Return (x, y) of the center of cell containing provided text 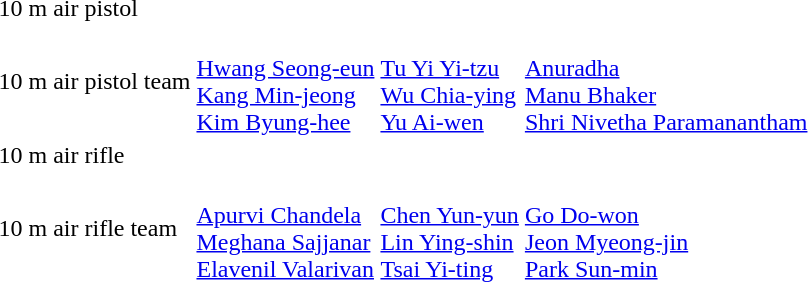
Hwang Seong-eunKang Min-jeongKim Byung-hee (286, 82)
Tu Yi Yi-tzuWu Chia-yingYu Ai-wen (450, 82)
